Detect which cell encompasses the target text, then output its [x, y] center coordinate. 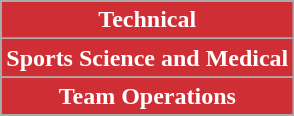
Sports Science and Medical [148, 58]
Technical [148, 20]
Team Operations [148, 96]
